Extract the [x, y] coordinate from the center of the cell holding the provided text.  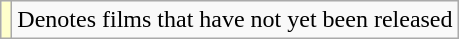
Denotes films that have not yet been released [235, 20]
